Locate the cell with the specified text and output its (x, y) center coordinate. 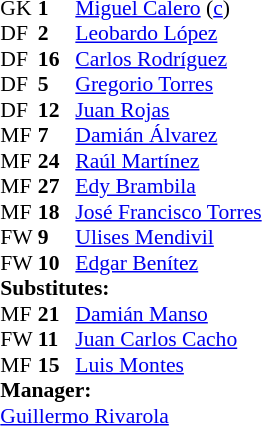
5 (57, 85)
15 (57, 365)
10 (57, 263)
2 (57, 33)
7 (57, 135)
Leobardo López (168, 33)
Carlos Rodríguez (168, 59)
12 (57, 110)
Edy Brambila (168, 187)
Ulises Mendivil (168, 237)
Substitutes: (130, 289)
José Francisco Torres (168, 212)
Juan Rojas (168, 110)
Manager: (130, 391)
Luis Montes (168, 365)
18 (57, 212)
27 (57, 187)
Raúl Martínez (168, 161)
9 (57, 237)
21 (57, 314)
Gregorio Torres (168, 85)
Juan Carlos Cacho (168, 339)
Damián Manso (168, 314)
Damián Álvarez (168, 135)
Edgar Benítez (168, 263)
24 (57, 161)
16 (57, 59)
11 (57, 339)
